Identify which cell holds the provided text, then report its [x, y] central coordinate. 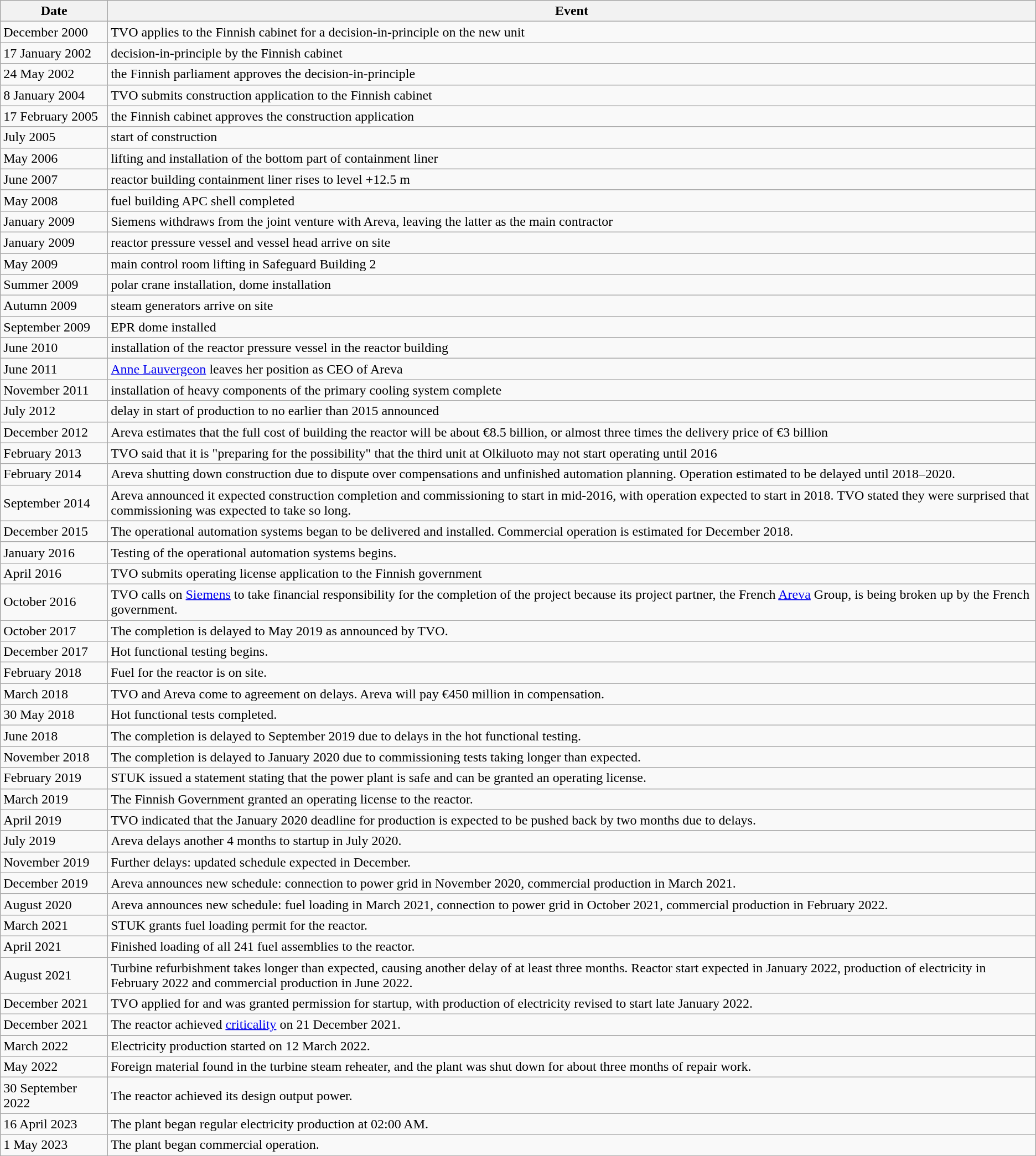
February 2018 [54, 673]
lifting and installation of the bottom part of containment liner [572, 158]
July 2005 [54, 137]
The operational automation systems began to be delivered and installed. Commercial operation is estimated for December 2018. [572, 531]
May 2006 [54, 158]
May 2009 [54, 264]
July 2012 [54, 411]
Siemens withdraws from the joint venture with Areva, leaving the latter as the main contractor [572, 221]
December 2012 [54, 432]
installation of heavy components of the primary cooling system complete [572, 390]
February 2019 [54, 778]
October 2016 [54, 602]
Finished loading of all 241 fuel assemblies to the reactor. [572, 946]
January 2016 [54, 552]
June 2010 [54, 348]
16 April 2023 [54, 1124]
Hot functional testing begins. [572, 652]
The plant began regular electricity production at 02:00 AM. [572, 1124]
The completion is delayed to January 2020 due to commissioning tests taking longer than expected. [572, 757]
December 2000 [54, 32]
TVO applies to the Finnish cabinet for a decision-in-principle on the new unit [572, 32]
fuel building APC shell completed [572, 200]
Electricity production started on 12 March 2022. [572, 1046]
Areva estimates that the full cost of building the reactor will be about €8.5 billion, or almost three times the delivery price of €3 billion [572, 432]
August 2020 [54, 904]
17 January 2002 [54, 53]
delay in start of production to no earlier than 2015 announced [572, 411]
Foreign material found in the turbine steam reheater, and the plant was shut down for about three months of repair work. [572, 1067]
Event [572, 11]
30 September 2022 [54, 1096]
8 January 2004 [54, 95]
August 2021 [54, 975]
July 2019 [54, 841]
November 2018 [54, 757]
start of construction [572, 137]
December 2017 [54, 652]
TVO indicated that the January 2020 deadline for production is expected to be pushed back by two months due to delays. [572, 820]
June 2007 [54, 179]
17 February 2005 [54, 116]
The completion is delayed to May 2019 as announced by TVO. [572, 630]
December 2019 [54, 883]
the Finnish parliament approves the decision-in-principle [572, 74]
EPR dome installed [572, 327]
TVO submits construction application to the Finnish cabinet [572, 95]
The Finnish Government granted an operating license to the reactor. [572, 799]
The reactor achieved its design output power. [572, 1096]
June 2018 [54, 736]
Areva announces new schedule: fuel loading in March 2021, connection to power grid in October 2021, commercial production in February 2022. [572, 904]
May 2008 [54, 200]
Anne Lauvergeon leaves her position as CEO of Areva [572, 369]
February 2014 [54, 474]
April 2016 [54, 573]
decision-in-principle by the Finnish cabinet [572, 53]
reactor pressure vessel and vessel head arrive on site [572, 242]
December 2015 [54, 531]
November 2011 [54, 390]
installation of the reactor pressure vessel in the reactor building [572, 348]
STUK issued a statement stating that the power plant is safe and can be granted an operating license. [572, 778]
1 May 2023 [54, 1145]
Testing of the operational automation systems begins. [572, 552]
Further delays: updated schedule expected in December. [572, 862]
June 2011 [54, 369]
March 2019 [54, 799]
April 2019 [54, 820]
TVO and Areva come to agreement on delays. Areva will pay €450 million in compensation. [572, 694]
TVO applied for and was granted permission for startup, with production of electricity revised to start late January 2022. [572, 1004]
Fuel for the reactor is on site. [572, 673]
March 2022 [54, 1046]
April 2021 [54, 946]
September 2014 [54, 502]
steam generators arrive on site [572, 306]
polar crane installation, dome installation [572, 285]
30 May 2018 [54, 715]
main control room lifting in Safeguard Building 2 [572, 264]
September 2009 [54, 327]
March 2018 [54, 694]
Areva announces new schedule: connection to power grid in November 2020, commercial production in March 2021. [572, 883]
October 2017 [54, 630]
Summer 2009 [54, 285]
March 2021 [54, 925]
reactor building containment liner rises to level +12.5 m [572, 179]
Autumn 2009 [54, 306]
May 2022 [54, 1067]
The reactor achieved criticality on 21 December 2021. [572, 1025]
Hot functional tests completed. [572, 715]
TVO submits operating license application to the Finnish government [572, 573]
November 2019 [54, 862]
Areva delays another 4 months to startup in July 2020. [572, 841]
Date [54, 11]
TVO said that it is "preparing for the possibility" that the third unit at Olkiluoto may not start operating until 2016 [572, 453]
the Finnish cabinet approves the construction application [572, 116]
24 May 2002 [54, 74]
STUK grants fuel loading permit for the reactor. [572, 925]
The completion is delayed to September 2019 due to delays in the hot functional testing. [572, 736]
The plant began commercial operation. [572, 1145]
February 2013 [54, 453]
